Identify which cell holds the provided text, then report its [x, y] central coordinate. 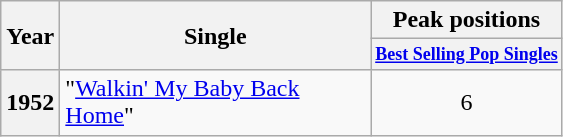
Peak positions [466, 20]
6 [466, 102]
1952 [30, 102]
Year [30, 36]
"Walkin' My Baby Back Home" [216, 102]
Best Selling Pop Singles [466, 54]
Single [216, 36]
